Extract the [x, y] coordinate from the center of the cell holding the provided text.  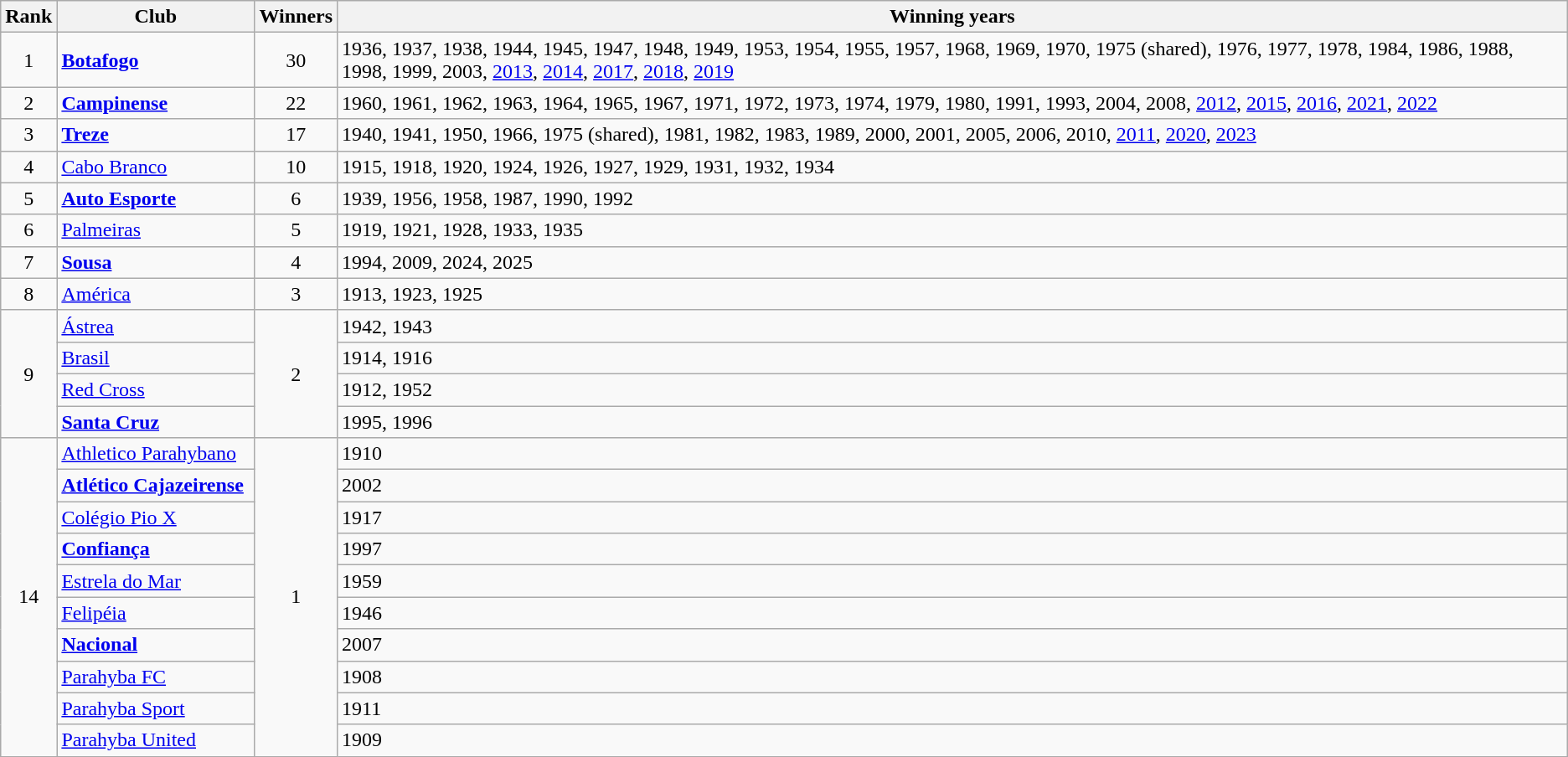
América [156, 294]
Colégio Pio X [156, 518]
Botafogo [156, 60]
1994, 2009, 2024, 2025 [953, 262]
1939, 1956, 1958, 1987, 1990, 1992 [953, 198]
Sousa [156, 262]
Campinense [156, 103]
30 [297, 60]
Cabo Branco [156, 167]
Parahyba Sport [156, 708]
Parahyba United [156, 740]
Nacional [156, 645]
17 [297, 135]
22 [297, 103]
1946 [953, 613]
7 [28, 262]
1995, 1996 [953, 421]
8 [28, 294]
1909 [953, 740]
Brasil [156, 358]
1959 [953, 581]
Palmeiras [156, 230]
Rank [28, 17]
Auto Esporte [156, 198]
10 [297, 167]
Winning years [953, 17]
Felipéia [156, 613]
1911 [953, 708]
1912, 1952 [953, 389]
Estrela do Mar [156, 581]
Ástrea [156, 326]
1940, 1941, 1950, 1966, 1975 (shared), 1981, 1982, 1983, 1989, 2000, 2001, 2005, 2006, 2010, 2011, 2020, 2023 [953, 135]
Parahyba FC [156, 677]
Red Cross [156, 389]
Club [156, 17]
Athletico Parahybano [156, 454]
1915, 1918, 1920, 1924, 1926, 1927, 1929, 1931, 1932, 1934 [953, 167]
Treze [156, 135]
Winners [297, 17]
Santa Cruz [156, 421]
1910 [953, 454]
Atlético Cajazeirense [156, 486]
1913, 1923, 1925 [953, 294]
2007 [953, 645]
2002 [953, 486]
1960, 1961, 1962, 1963, 1964, 1965, 1967, 1971, 1972, 1973, 1974, 1979, 1980, 1991, 1993, 2004, 2008, 2012, 2015, 2016, 2021, 2022 [953, 103]
1914, 1916 [953, 358]
9 [28, 373]
1997 [953, 549]
Confiança [156, 549]
1908 [953, 677]
14 [28, 598]
1917 [953, 518]
1942, 1943 [953, 326]
1919, 1921, 1928, 1933, 1935 [953, 230]
